Pinpoint the cell where the given text exists, returning its (x, y) midpoint coordinate. 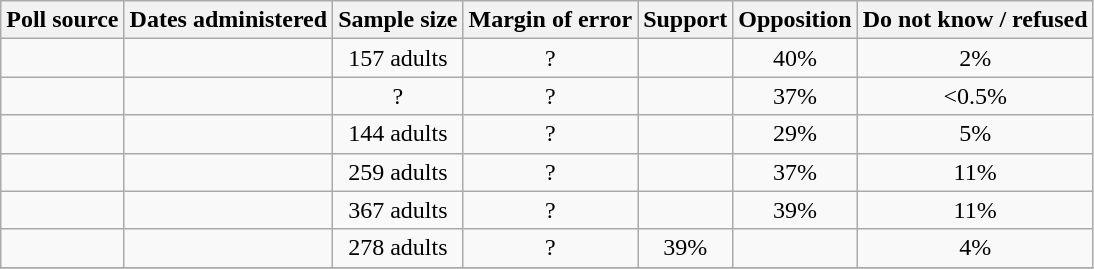
157 adults (398, 58)
Dates administered (228, 20)
259 adults (398, 172)
Sample size (398, 20)
367 adults (398, 210)
Opposition (795, 20)
Do not know / refused (975, 20)
2% (975, 58)
144 adults (398, 134)
5% (975, 134)
29% (795, 134)
4% (975, 248)
<0.5% (975, 96)
Support (686, 20)
278 adults (398, 248)
40% (795, 58)
Poll source (62, 20)
Margin of error (550, 20)
